Output the (x, y) coordinate of the center of the cell containing the given text.  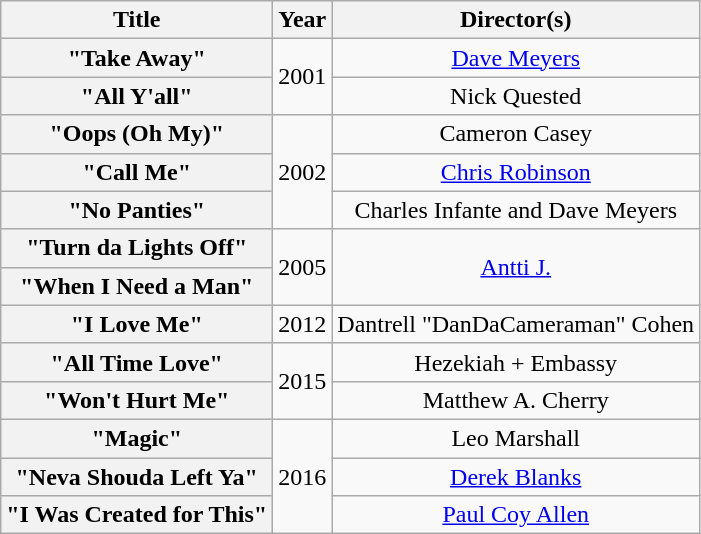
"No Panties" (137, 210)
"I Was Created for This" (137, 515)
"All Time Love" (137, 362)
2005 (302, 267)
Year (302, 20)
"I Love Me" (137, 324)
Director(s) (516, 20)
Nick Quested (516, 96)
Antti J. (516, 267)
"Call Me" (137, 172)
Dave Meyers (516, 58)
Paul Coy Allen (516, 515)
Derek Blanks (516, 477)
"Magic" (137, 438)
"Turn da Lights Off" (137, 248)
Chris Robinson (516, 172)
Leo Marshall (516, 438)
2015 (302, 381)
Charles Infante and Dave Meyers (516, 210)
2001 (302, 77)
Dantrell "DanDaCameraman" Cohen (516, 324)
Cameron Casey (516, 134)
Title (137, 20)
"Won't Hurt Me" (137, 400)
"When I Need a Man" (137, 286)
"Take Away" (137, 58)
"All Y'all" (137, 96)
2002 (302, 172)
2016 (302, 476)
2012 (302, 324)
"Oops (Oh My)" (137, 134)
Matthew A. Cherry (516, 400)
"Neva Shouda Left Ya" (137, 477)
Hezekiah + Embassy (516, 362)
